Return the (x, y) coordinate for the center point of the cell that contains the specified text.  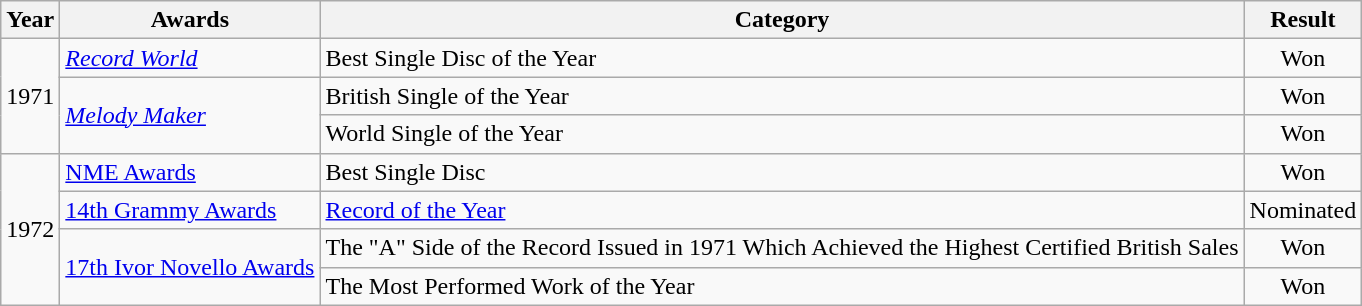
1972 (30, 229)
World Single of the Year (782, 134)
Melody Maker (190, 115)
Result (1303, 20)
14th Grammy Awards (190, 210)
Awards (190, 20)
1971 (30, 96)
Nominated (1303, 210)
17th Ivor Novello Awards (190, 267)
Record World (190, 58)
Year (30, 20)
Best Single Disc (782, 172)
Best Single Disc of the Year (782, 58)
The "A" Side of the Record Issued in 1971 Which Achieved the Highest Certified British Sales (782, 248)
Record of the Year (782, 210)
Category (782, 20)
British Single of the Year (782, 96)
The Most Performed Work of the Year (782, 286)
NME Awards (190, 172)
